Detect which cell encompasses the target text, then output its [X, Y] center coordinate. 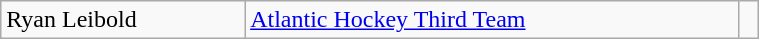
Ryan Leibold [123, 20]
Atlantic Hockey Third Team [492, 20]
